For the text-containing cell, return its midpoint in (X, Y) coordinate format. 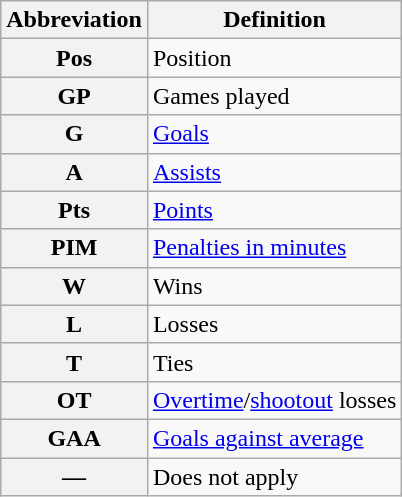
W (74, 286)
Games played (274, 96)
Position (274, 58)
Overtime/shootout losses (274, 400)
GAA (74, 438)
Pos (74, 58)
Wins (274, 286)
Goals (274, 134)
PIM (74, 248)
Assists (274, 172)
Penalties in minutes (274, 248)
L (74, 324)
Definition (274, 20)
GP (74, 96)
T (74, 362)
Abbreviation (74, 20)
OT (74, 400)
Pts (74, 210)
Goals against average (274, 438)
Ties (274, 362)
— (74, 477)
Points (274, 210)
Does not apply (274, 477)
Losses (274, 324)
A (74, 172)
G (74, 134)
